For the text-containing cell, return its midpoint in (X, Y) coordinate format. 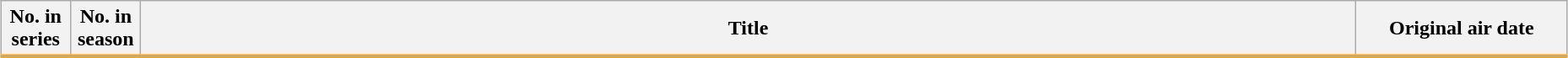
No. in series (35, 29)
Title (748, 29)
No. in season (106, 29)
Original air date (1462, 29)
